Find where the given text appears and provide that cell's center as (X, Y) coordinate. 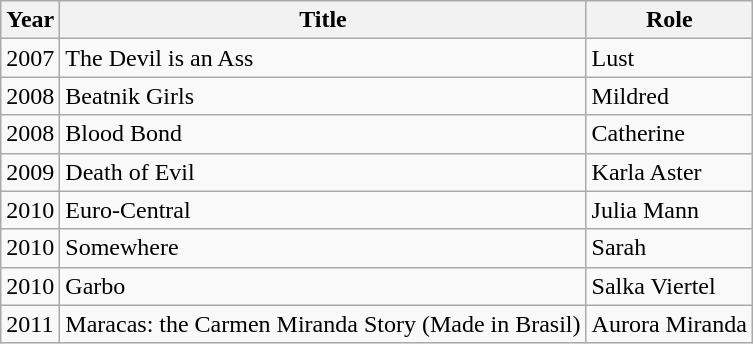
Sarah (669, 248)
Role (669, 20)
Salka Viertel (669, 286)
Aurora Miranda (669, 324)
Somewhere (323, 248)
Year (30, 20)
The Devil is an Ass (323, 58)
Blood Bond (323, 134)
Death of Evil (323, 172)
2007 (30, 58)
Catherine (669, 134)
Karla Aster (669, 172)
2009 (30, 172)
Title (323, 20)
Lust (669, 58)
Julia Mann (669, 210)
Garbo (323, 286)
Maracas: the Carmen Miranda Story (Made in Brasil) (323, 324)
Beatnik Girls (323, 96)
Euro-Central (323, 210)
2011 (30, 324)
Mildred (669, 96)
